Determine the [x, y] coordinate at the center of the cell enclosing the given text.  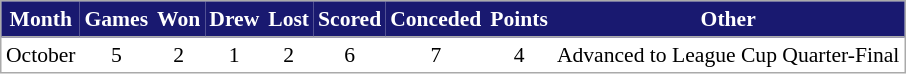
Drew [234, 20]
Conceded [436, 20]
Advanced to League Cup Quarter-Final [728, 55]
5 [116, 55]
6 [350, 55]
October [42, 55]
4 [520, 55]
Points [520, 20]
Games [116, 20]
7 [436, 55]
Month [42, 20]
1 [234, 55]
Won [179, 20]
Lost [289, 20]
Scored [350, 20]
Other [728, 20]
